Identify which cell holds the provided text, then report its [X, Y] central coordinate. 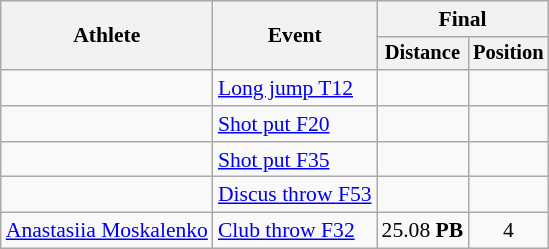
4 [508, 231]
Position [508, 54]
Athlete [107, 36]
Final [463, 19]
Event [295, 36]
Anastasiia Moskalenko [107, 231]
Long jump T12 [295, 88]
Shot put F20 [295, 124]
Shot put F35 [295, 160]
Distance [423, 54]
Club throw F32 [295, 231]
25.08 PB [423, 231]
Discus throw F53 [295, 195]
